Pinpoint the cell where the given text exists, returning its (x, y) midpoint coordinate. 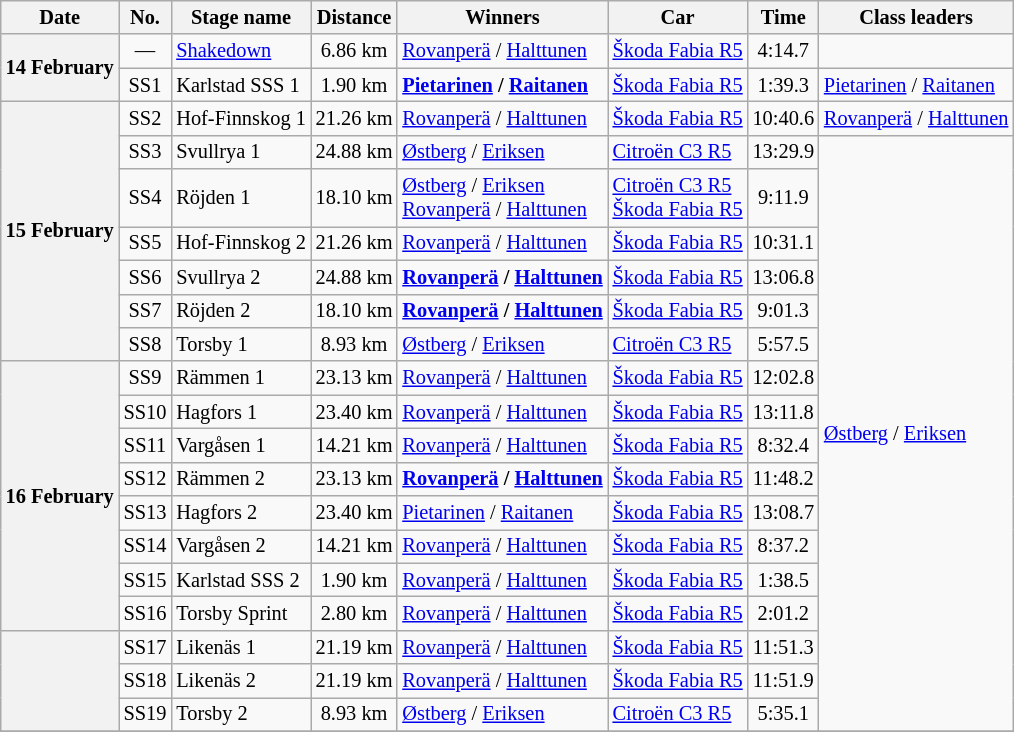
1:38.5 (784, 580)
13:11.8 (784, 412)
SS15 (146, 580)
5:57.5 (784, 344)
Röjden 2 (240, 311)
Car (678, 17)
SS1 (146, 85)
10:31.1 (784, 243)
SS19 (146, 714)
14 February (60, 68)
SS11 (146, 445)
11:51.3 (784, 647)
11:48.2 (784, 479)
1:39.3 (784, 85)
2.80 km (354, 613)
Class leaders (916, 17)
4:14.7 (784, 51)
9:01.3 (784, 311)
Time (784, 17)
Hagfors 1 (240, 412)
SS7 (146, 311)
SS18 (146, 681)
Torsby 2 (240, 714)
Winners (502, 17)
SS10 (146, 412)
Likenäs 1 (240, 647)
Karlstad SSS 1 (240, 85)
SS17 (146, 647)
Torsby Sprint (240, 613)
No. (146, 17)
Likenäs 2 (240, 681)
15 February (60, 231)
Hof-Finnskog 2 (240, 243)
Stage name (240, 17)
Rämmen 2 (240, 479)
12:02.8 (784, 378)
SS5 (146, 243)
Shakedown (240, 51)
Vargåsen 1 (240, 445)
SS6 (146, 277)
Citroën C3 R5Škoda Fabia R5 (678, 198)
SS12 (146, 479)
10:40.6 (784, 118)
2:01.2 (784, 613)
13:08.7 (784, 513)
Svullrya 1 (240, 152)
— (146, 51)
13:29.9 (784, 152)
9:11.9 (784, 198)
5:35.1 (784, 714)
Hagfors 2 (240, 513)
Vargåsen 2 (240, 546)
SS2 (146, 118)
Hof-Finnskog 1 (240, 118)
Distance (354, 17)
Østberg / EriksenRovanperä / Halttunen (502, 198)
Röjden 1 (240, 198)
16 February (60, 496)
SS8 (146, 344)
13:06.8 (784, 277)
Torsby 1 (240, 344)
SS14 (146, 546)
SS3 (146, 152)
Karlstad SSS 2 (240, 580)
6.86 km (354, 51)
SS13 (146, 513)
8:37.2 (784, 546)
8:32.4 (784, 445)
Rämmen 1 (240, 378)
Svullrya 2 (240, 277)
SS9 (146, 378)
SS16 (146, 613)
Date (60, 17)
11:51.9 (784, 681)
SS4 (146, 198)
